Search for the cell housing the specified text and yield its (x, y) center coordinate. 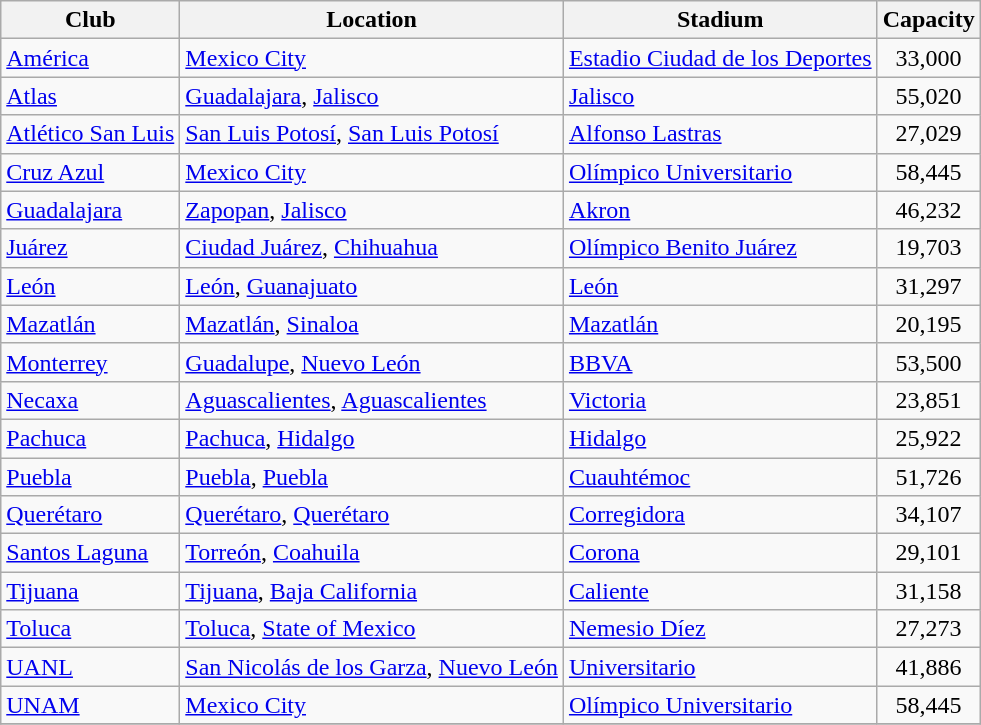
Corona (720, 553)
Pachuca, Hidalgo (372, 438)
Cuauhtémoc (720, 477)
Ciudad Juárez, Chihuahua (372, 248)
Cruz Azul (90, 172)
55,020 (928, 96)
Torreón, Coahuila (372, 553)
Location (372, 20)
23,851 (928, 400)
25,922 (928, 438)
Atlas (90, 96)
Olímpico Benito Juárez (720, 248)
Querétaro, Querétaro (372, 515)
20,195 (928, 324)
América (90, 58)
Alfonso Lastras (720, 134)
41,886 (928, 667)
Stadium (720, 20)
Akron (720, 210)
Caliente (720, 591)
Universitario (720, 667)
Tijuana, Baja California (372, 591)
Club (90, 20)
29,101 (928, 553)
Juárez (90, 248)
51,726 (928, 477)
27,029 (928, 134)
León, Guanajuato (372, 286)
Jalisco (720, 96)
Aguascalientes, Aguascalientes (372, 400)
Corregidora (720, 515)
53,500 (928, 362)
Guadalajara, Jalisco (372, 96)
33,000 (928, 58)
Toluca (90, 629)
Toluca, State of Mexico (372, 629)
19,703 (928, 248)
BBVA (720, 362)
Mazatlán, Sinaloa (372, 324)
UANL (90, 667)
34,107 (928, 515)
San Nicolás de los Garza, Nuevo León (372, 667)
Necaxa (90, 400)
31,158 (928, 591)
27,273 (928, 629)
Hidalgo (720, 438)
Querétaro (90, 515)
Estadio Ciudad de los Deportes (720, 58)
Monterrey (90, 362)
Tijuana (90, 591)
Puebla, Puebla (372, 477)
Pachuca (90, 438)
Guadalajara (90, 210)
Puebla (90, 477)
Capacity (928, 20)
UNAM (90, 705)
Victoria (720, 400)
Guadalupe, Nuevo León (372, 362)
Zapopan, Jalisco (372, 210)
Nemesio Díez (720, 629)
Santos Laguna (90, 553)
31,297 (928, 286)
Atlético San Luis (90, 134)
San Luis Potosí, San Luis Potosí (372, 134)
46,232 (928, 210)
